Capture the cell that displays the provided text and extract its (X, Y) central coordinate. 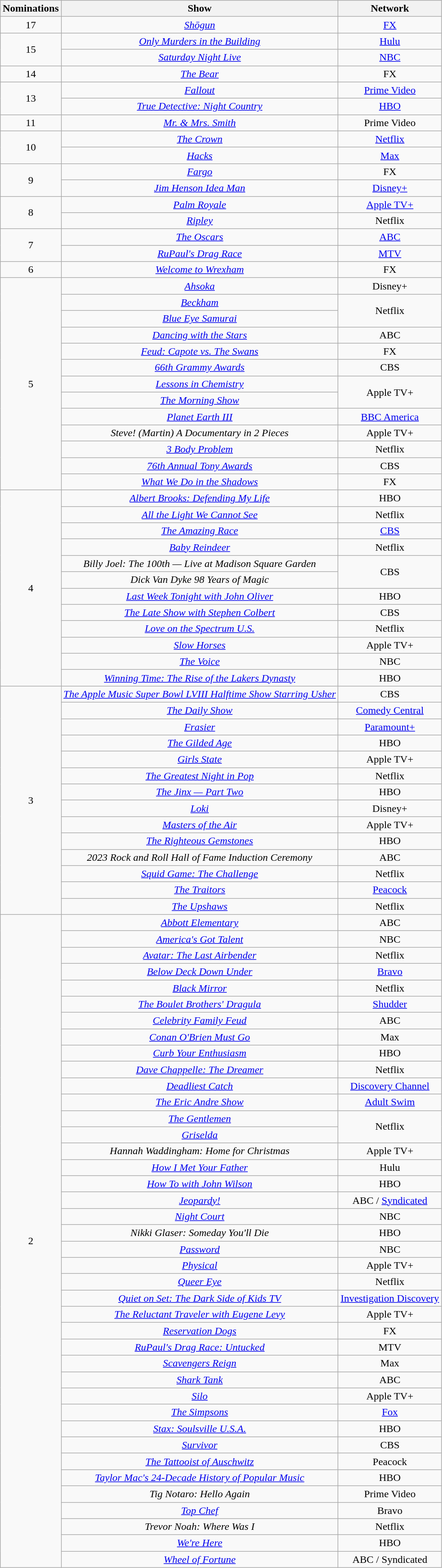
Fallout (199, 90)
Wheel of Fortune (199, 1559)
The Oscars (199, 237)
76th Annual Tony Awards (199, 465)
How To with John Wilson (199, 1184)
Stax: Soulsville U.S.A. (199, 1429)
The Traitors (199, 890)
Fargo (199, 172)
Night Court (199, 1216)
Reservation Dogs (199, 1331)
True Detective: Night Country (199, 106)
The Jinx — Part Two (199, 792)
14 (31, 74)
The Boulet Brothers' Dragula (199, 1004)
Jeopardy! (199, 1200)
The Gentlemen (199, 1119)
All the Light We Cannot See (199, 515)
Adult Swim (390, 1102)
Blue Eye Samurai (199, 319)
Dave Chappelle: The Dreamer (199, 1070)
RuPaul's Drag Race (199, 253)
Masters of the Air (199, 825)
2023 Rock and Roll Hall of Fame Induction Ceremony (199, 857)
Abbott Elementary (199, 923)
Jim Henson Idea Man (199, 188)
Conan O'Brien Must Go (199, 1037)
Frasier (199, 727)
Trevor Noah: Where Was I (199, 1527)
66th Grammy Awards (199, 368)
The Eric Andre Show (199, 1102)
We're Here (199, 1543)
Shudder (390, 1004)
Love on the Spectrum U.S. (199, 629)
Ripley (199, 221)
Welcome to Wrexham (199, 270)
The Upshaws (199, 906)
Planet Earth III (199, 416)
Password (199, 1249)
Baby Reindeer (199, 547)
Tig Notaro: Hello Again (199, 1494)
Ahsoka (199, 286)
The Tattooist of Auschwitz (199, 1461)
Investigation Discovery (390, 1298)
3 Body Problem (199, 449)
5 (31, 384)
Shōgun (199, 25)
Shark Tank (199, 1380)
Hannah Waddingham: Home for Christmas (199, 1151)
Loki (199, 808)
Lessons in Chemistry (199, 384)
The Morning Show (199, 400)
Palm Royale (199, 205)
Network (390, 9)
Paramount+ (390, 727)
Silo (199, 1396)
Slow Horses (199, 645)
15 (31, 49)
Quiet on Set: The Dark Side of Kids TV (199, 1298)
BBC America (390, 416)
11 (31, 123)
Dick Van Dyke 98 Years of Magic (199, 580)
Top Chef (199, 1510)
Queer Eye (199, 1282)
Squid Game: The Challenge (199, 874)
The Crown (199, 139)
Taylor Mac's 24-Decade History of Popular Music (199, 1478)
Last Week Tonight with John Oliver (199, 596)
Nikki Glaser: Someday You'll Die (199, 1233)
RuPaul's Drag Race: Untucked (199, 1347)
The Apple Music Super Bowl LVIII Halftime Show Starring Usher (199, 694)
Below Deck Down Under (199, 971)
4 (31, 588)
Griselda (199, 1135)
How I Met Your Father (199, 1167)
The Greatest Night in Pop (199, 776)
Nominations (31, 9)
Only Murders in the Building (199, 41)
Girls State (199, 760)
Comedy Central (390, 710)
Show (199, 9)
The Simpsons (199, 1412)
8 (31, 213)
9 (31, 180)
17 (31, 25)
Celebrity Family Feud (199, 1021)
Beckham (199, 302)
Hacks (199, 155)
Saturday Night Live (199, 57)
The Daily Show (199, 710)
Black Mirror (199, 988)
3 (31, 800)
Discovery Channel (390, 1086)
The Amazing Race (199, 531)
13 (31, 98)
America's Got Talent (199, 939)
The Bear (199, 74)
Scavengers Reign (199, 1363)
Albert Brooks: Defending My Life (199, 498)
7 (31, 245)
Mr. & Mrs. Smith (199, 123)
Curb Your Enthusiasm (199, 1053)
Dancing with the Stars (199, 335)
The Righteous Gemstones (199, 841)
Steve! (Martin) A Documentary in 2 Pieces (199, 433)
Fox (390, 1412)
Avatar: The Last Airbender (199, 955)
6 (31, 270)
The Gilded Age (199, 743)
The Late Show with Stephen Colbert (199, 612)
2 (31, 1241)
Deadliest Catch (199, 1086)
The Voice (199, 661)
Survivor (199, 1445)
Billy Joel: The 100th — Live at Madison Square Garden (199, 564)
Physical (199, 1266)
The Reluctant Traveler with Eugene Levy (199, 1315)
10 (31, 147)
What We Do in the Shadows (199, 482)
Feud: Capote vs. The Swans (199, 351)
Winning Time: The Rise of the Lakers Dynasty (199, 678)
